Determine the [x, y] coordinate at the center of the cell enclosing the given text.  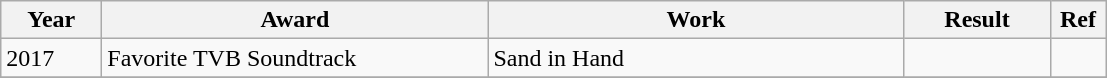
Award [295, 20]
2017 [52, 58]
Work [696, 20]
Result [977, 20]
Year [52, 20]
Ref [1078, 20]
Sand in Hand [696, 58]
Favorite TVB Soundtrack [295, 58]
